Scan for the cell matching the given text and deliver its (x, y) coordinate at center. 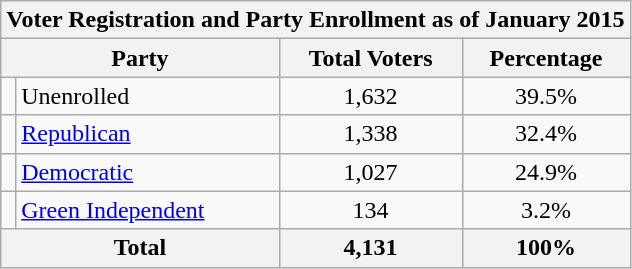
1,027 (370, 172)
39.5% (546, 96)
1,338 (370, 134)
3.2% (546, 210)
Unenrolled (148, 96)
Voter Registration and Party Enrollment as of January 2015 (316, 20)
Total Voters (370, 58)
100% (546, 248)
Green Independent (148, 210)
24.9% (546, 172)
Percentage (546, 58)
Republican (148, 134)
Total (140, 248)
32.4% (546, 134)
134 (370, 210)
Democratic (148, 172)
4,131 (370, 248)
1,632 (370, 96)
Party (140, 58)
